Determine the (X, Y) coordinate at the center of the cell enclosing the given text.  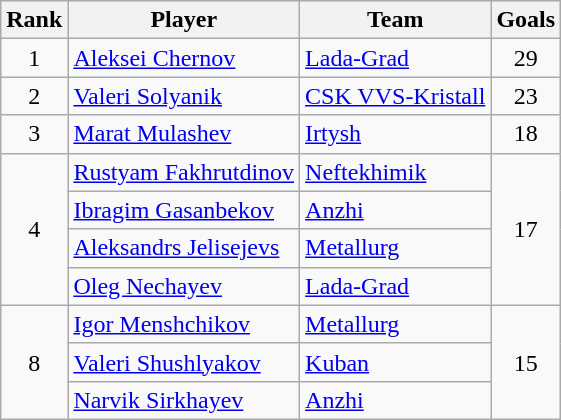
Marat Mulashev (184, 134)
Aleksei Chernov (184, 58)
2 (34, 96)
3 (34, 134)
Neftekhimik (396, 172)
CSK VVS-Kristall (396, 96)
Kuban (396, 362)
Valeri Solyanik (184, 96)
Irtysh (396, 134)
1 (34, 58)
Narvik Sirkhayev (184, 400)
17 (526, 229)
Valeri Shushlyakov (184, 362)
8 (34, 362)
Rank (34, 20)
23 (526, 96)
Player (184, 20)
Ibragim Gasanbekov (184, 210)
Igor Menshchikov (184, 324)
Rustyam Fakhrutdinov (184, 172)
Oleg Nechayev (184, 286)
Goals (526, 20)
15 (526, 362)
Aleksandrs Jelisejevs (184, 248)
4 (34, 229)
18 (526, 134)
29 (526, 58)
Team (396, 20)
